Pinpoint the cell where the given text exists, returning its [X, Y] midpoint coordinate. 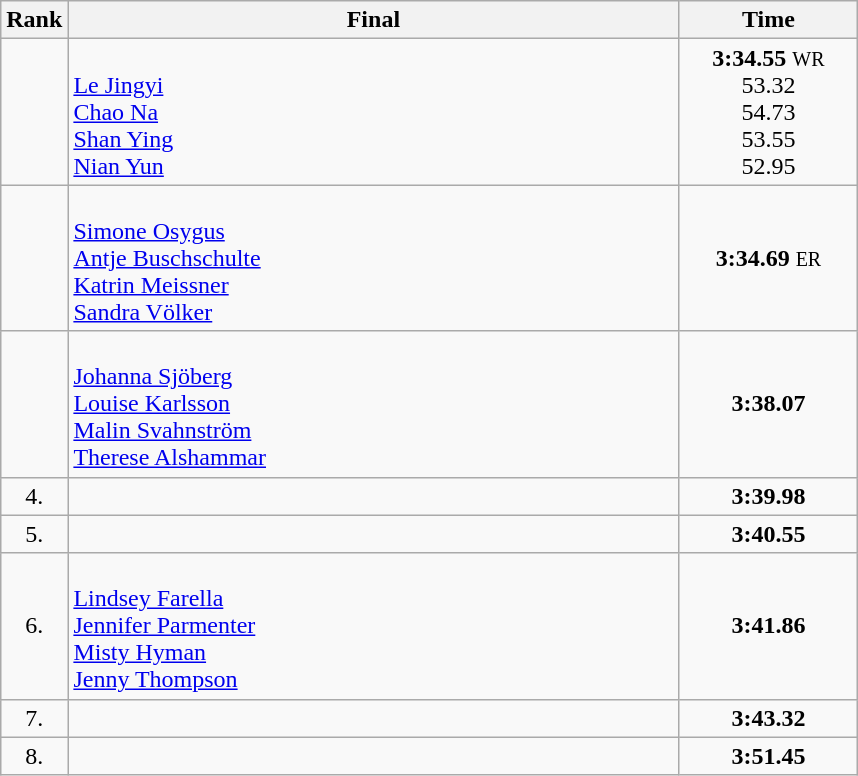
3:39.98 [768, 496]
3:51.45 [768, 756]
Lindsey FarellaJennifer ParmenterMisty HymanJenny Thompson [374, 626]
3:43.32 [768, 718]
Simone OsygusAntje BuschschulteKatrin MeissnerSandra Völker [374, 258]
Le JingyiChao NaShan YingNian Yun [374, 112]
3:38.07 [768, 404]
3:40.55 [768, 534]
Final [374, 20]
Rank [34, 20]
3:41.86 [768, 626]
3:34.55 WR53.3254.7353.5552.95 [768, 112]
Time [768, 20]
7. [34, 718]
8. [34, 756]
4. [34, 496]
3:34.69 ER [768, 258]
Johanna SjöbergLouise KarlssonMalin SvahnströmTherese Alshammar [374, 404]
6. [34, 626]
5. [34, 534]
